Determine the [X, Y] coordinate at the center of the cell enclosing the given text.  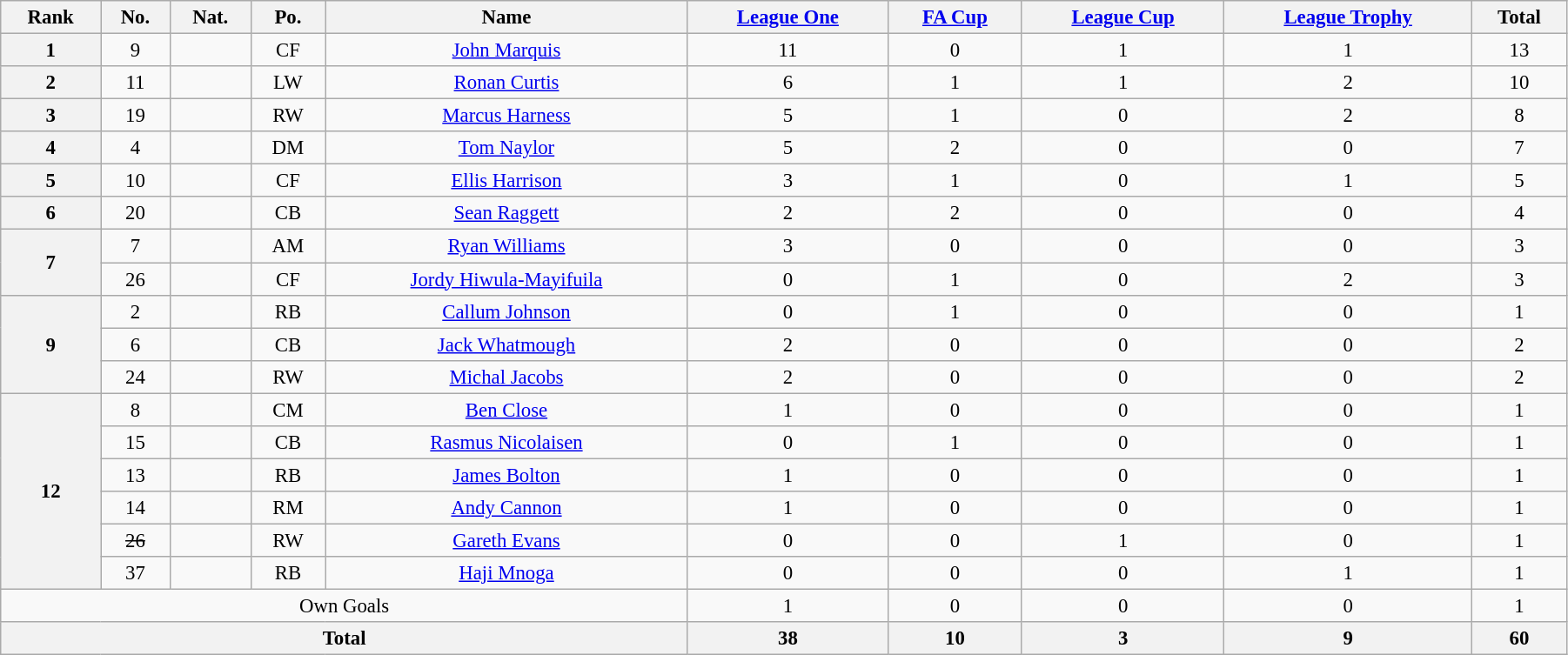
League Cup [1122, 17]
Haji Mnoga [506, 573]
Michal Jacobs [506, 377]
Ben Close [506, 410]
Tom Naylor [506, 148]
John Marquis [506, 50]
Rank [50, 17]
15 [136, 443]
Jack Whatmough [506, 344]
Po. [287, 17]
Ronan Curtis [506, 83]
No. [136, 17]
14 [136, 508]
20 [136, 213]
24 [136, 377]
Marcus Harness [506, 116]
Jordy Hiwula-Mayifuila [506, 279]
LW [287, 83]
FA Cup [955, 17]
12 [50, 491]
League Trophy [1349, 17]
Rasmus Nicolaisen [506, 443]
James Bolton [506, 475]
38 [787, 638]
19 [136, 116]
60 [1519, 638]
Callum Johnson [506, 311]
AM [287, 246]
Nat. [211, 17]
Sean Raggett [506, 213]
37 [136, 573]
Name [506, 17]
DM [287, 148]
Ellis Harrison [506, 181]
League One [787, 17]
Andy Cannon [506, 508]
RM [287, 508]
Own Goals [345, 606]
Ryan Williams [506, 246]
Gareth Evans [506, 540]
CM [287, 410]
